Provide the (x, y) coordinate of the cell's center where the given text is located.  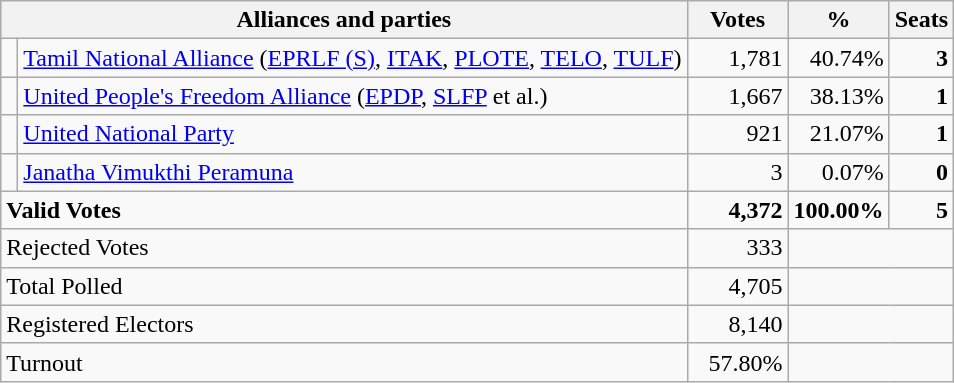
1,667 (738, 96)
0.07% (838, 172)
0 (921, 172)
United National Party (352, 134)
Registered Electors (344, 324)
Janatha Vimukthi Peramuna (352, 172)
Seats (921, 20)
1,781 (738, 58)
Tamil National Alliance (EPRLF (S), ITAK, PLOTE, TELO, TULF) (352, 58)
21.07% (838, 134)
40.74% (838, 58)
% (838, 20)
4,705 (738, 286)
333 (738, 248)
United People's Freedom Alliance (EPDP, SLFP et al.) (352, 96)
Turnout (344, 362)
57.80% (738, 362)
Valid Votes (344, 210)
100.00% (838, 210)
8,140 (738, 324)
Total Polled (344, 286)
Alliances and parties (344, 20)
Rejected Votes (344, 248)
38.13% (838, 96)
Votes (738, 20)
5 (921, 210)
4,372 (738, 210)
921 (738, 134)
